Scan for the cell matching the given text and deliver its [x, y] coordinate at center. 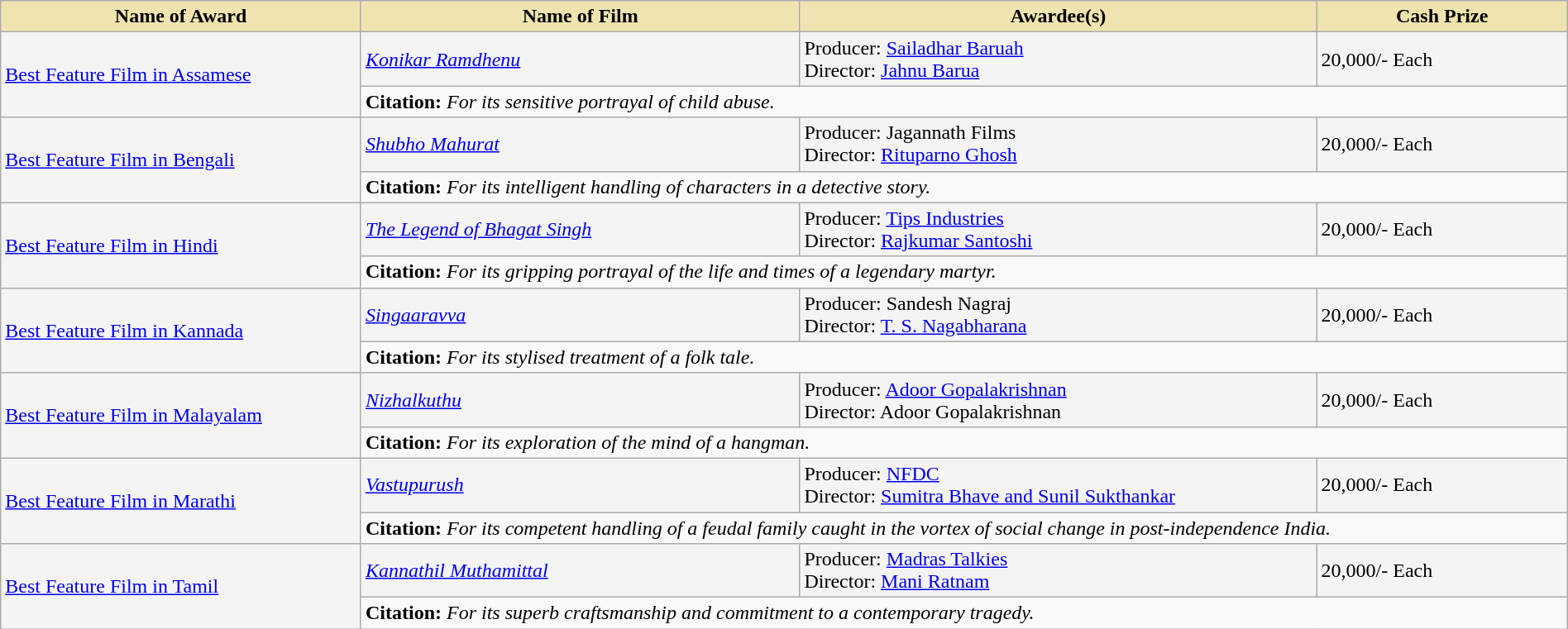
Producer: Tips IndustriesDirector: Rajkumar Santoshi [1059, 230]
The Legend of Bhagat Singh [580, 230]
Singaaravva [580, 314]
Best Feature Film in Tamil [181, 587]
Name of Award [181, 17]
Producer: Sailadhar BaruahDirector: Jahnu Barua [1059, 60]
Producer: Adoor GopalakrishnanDirector: Adoor Gopalakrishnan [1059, 400]
Best Feature Film in Malayalam [181, 415]
Citation: For its sensitive portrayal of child abuse. [964, 102]
Citation: For its exploration of the mind of a hangman. [964, 442]
Citation: For its intelligent handling of characters in a detective story. [964, 187]
Citation: For its stylised treatment of a folk tale. [964, 357]
Konikar Ramdhenu [580, 60]
Producer: NFDCDirector: Sumitra Bhave and Sunil Sukthankar [1059, 484]
Cash Prize [1442, 17]
Kannathil Muthamittal [580, 570]
Best Feature Film in Assamese [181, 74]
Best Feature Film in Kannada [181, 331]
Producer: Madras TalkiesDirector: Mani Ratnam [1059, 570]
Producer: Jagannath FilmsDirector: Rituparno Ghosh [1059, 144]
Citation: For its gripping portrayal of the life and times of a legendary martyr. [964, 272]
Vastupurush [580, 484]
Citation: For its competent handling of a feudal family caught in the vortex of social change in post-independence India. [964, 528]
Best Feature Film in Marathi [181, 501]
Name of Film [580, 17]
Best Feature Film in Bengali [181, 160]
Best Feature Film in Hindi [181, 245]
Shubho Mahurat [580, 144]
Citation: For its superb craftsmanship and commitment to a contemporary tragedy. [964, 613]
Awardee(s) [1059, 17]
Nizhalkuthu [580, 400]
Producer: Sandesh NagrajDirector: T. S. Nagabharana [1059, 314]
